Identify which cell holds the provided text, then report its (X, Y) central coordinate. 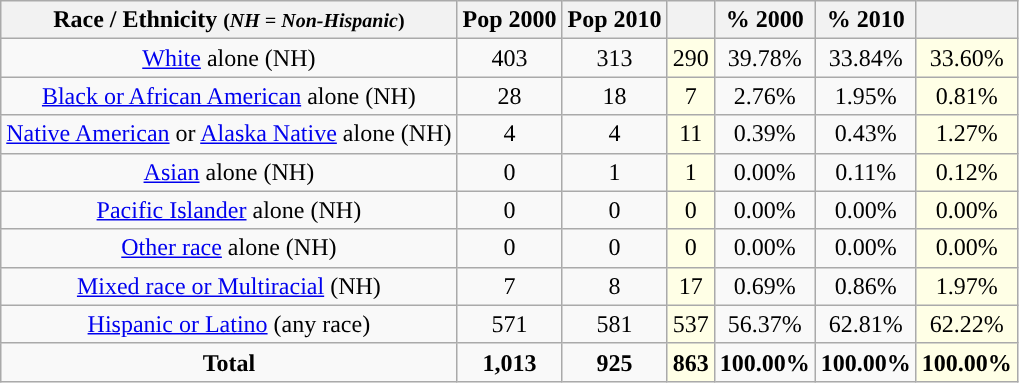
0.81% (966, 96)
17 (690, 286)
0.69% (764, 286)
% 2000 (764, 20)
% 2010 (866, 20)
Hispanic or Latino (any race) (229, 324)
0.12% (966, 172)
581 (614, 324)
2.76% (764, 96)
56.37% (764, 324)
Mixed race or Multiracial (NH) (229, 286)
1,013 (510, 362)
0.39% (764, 134)
Pop 2000 (510, 20)
62.22% (966, 324)
0.43% (866, 134)
28 (510, 96)
Asian alone (NH) (229, 172)
8 (614, 286)
Pop 2010 (614, 20)
33.60% (966, 58)
0.11% (866, 172)
18 (614, 96)
925 (614, 362)
403 (510, 58)
0.86% (866, 286)
Race / Ethnicity (NH = Non-Hispanic) (229, 20)
Pacific Islander alone (NH) (229, 210)
537 (690, 324)
1.27% (966, 134)
863 (690, 362)
11 (690, 134)
62.81% (866, 324)
1.95% (866, 96)
33.84% (866, 58)
39.78% (764, 58)
White alone (NH) (229, 58)
Native American or Alaska Native alone (NH) (229, 134)
1.97% (966, 286)
Black or African American alone (NH) (229, 96)
313 (614, 58)
571 (510, 324)
290 (690, 58)
Total (229, 362)
Other race alone (NH) (229, 248)
